Detect which cell encompasses the target text, then output its [X, Y] center coordinate. 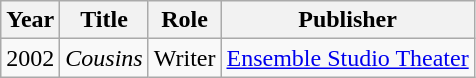
Ensemble Studio Theater [348, 58]
Publisher [348, 20]
2002 [30, 58]
Role [184, 20]
Writer [184, 58]
Year [30, 20]
Cousins [104, 58]
Title [104, 20]
